Locate the cell with the specified text and output its (x, y) center coordinate. 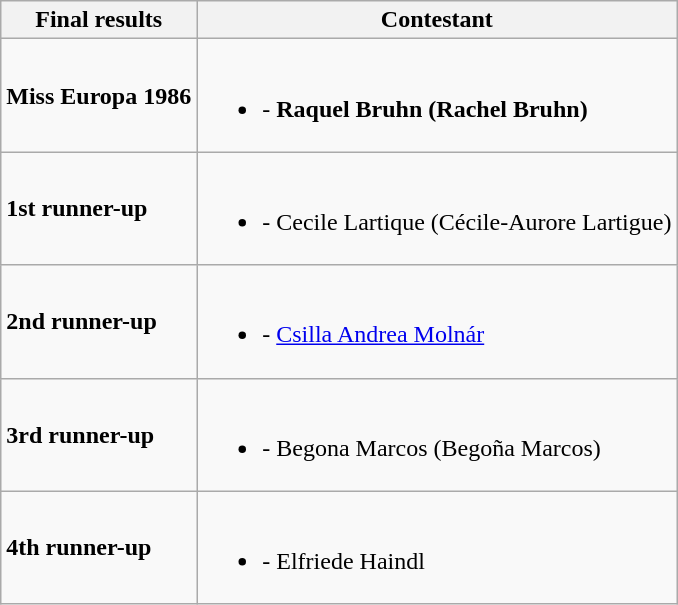
3rd runner-up (99, 434)
- Elfriede Haindl (437, 548)
2nd runner-up (99, 322)
Miss Europa 1986 (99, 96)
- Begona Marcos (Begoña Marcos) (437, 434)
4th runner-up (99, 548)
1st runner-up (99, 208)
Contestant (437, 20)
Final results (99, 20)
- Csilla Andrea Molnár (437, 322)
- Cecile Lartique (Cécile-Aurore Lartigue) (437, 208)
- Raquel Bruhn (Rachel Bruhn) (437, 96)
